Detect which cell encompasses the target text, then output its (X, Y) center coordinate. 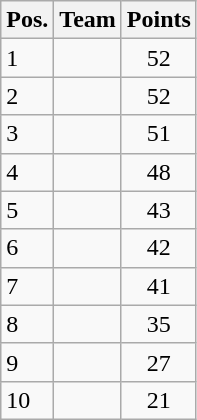
43 (158, 210)
8 (28, 324)
2 (28, 96)
5 (28, 210)
4 (28, 172)
48 (158, 172)
10 (28, 400)
27 (158, 362)
9 (28, 362)
7 (28, 286)
21 (158, 400)
6 (28, 248)
Pos. (28, 20)
35 (158, 324)
3 (28, 134)
1 (28, 58)
42 (158, 248)
Team (88, 20)
41 (158, 286)
51 (158, 134)
Points (158, 20)
